Identify which cell holds the provided text, then report its [X, Y] central coordinate. 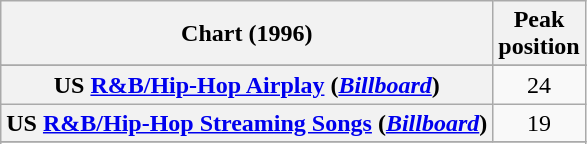
Chart (1996) [247, 34]
24 [539, 85]
19 [539, 123]
Peakposition [539, 34]
US R&B/Hip-Hop Streaming Songs (Billboard) [247, 123]
US R&B/Hip-Hop Airplay (Billboard) [247, 85]
